For the text-containing cell, return its midpoint in (X, Y) coordinate format. 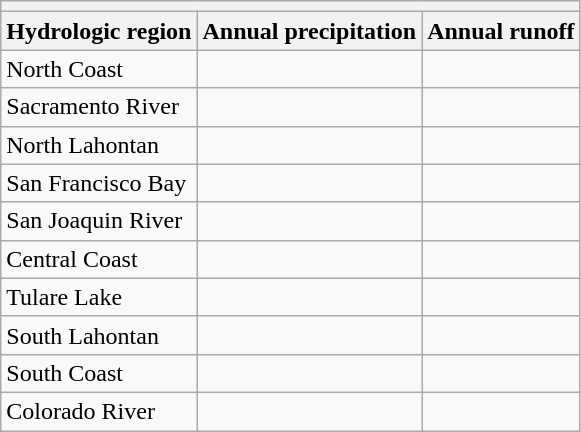
South Coast (99, 373)
San Francisco Bay (99, 183)
Tulare Lake (99, 297)
South Lahontan (99, 335)
Colorado River (99, 411)
Sacramento River (99, 107)
Annual runoff (501, 31)
Hydrologic region (99, 31)
North Coast (99, 69)
San Joaquin River (99, 221)
North Lahontan (99, 145)
Annual precipitation (310, 31)
Central Coast (99, 259)
